Extract the (X, Y) coordinate from the center of the cell holding the provided text.  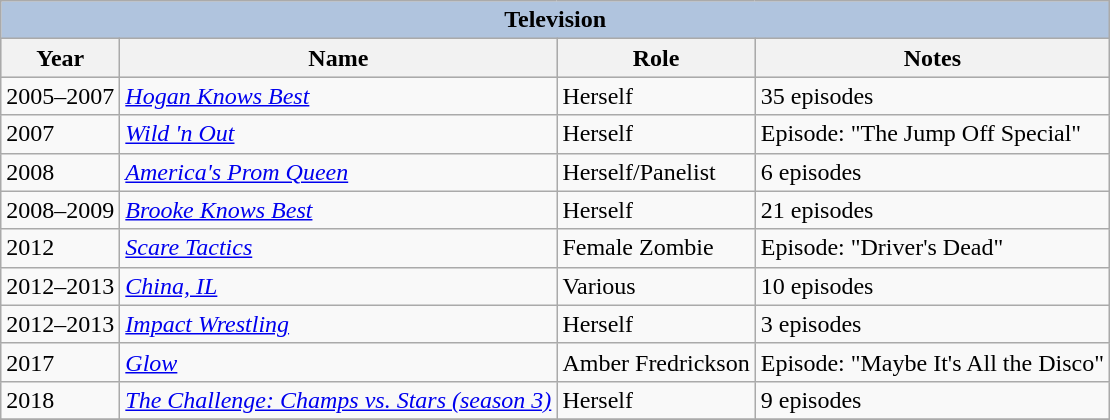
2008 (60, 172)
2012 (60, 248)
Amber Fredrickson (656, 362)
Wild 'n Out (338, 134)
Notes (932, 58)
Female Zombie (656, 248)
10 episodes (932, 286)
2018 (60, 400)
Scare Tactics (338, 248)
Glow (338, 362)
Television (556, 20)
Episode: "The Jump Off Special" (932, 134)
2005–2007 (60, 96)
2017 (60, 362)
2007 (60, 134)
China, IL (338, 286)
Episode: "Driver's Dead" (932, 248)
America's Prom Queen (338, 172)
Role (656, 58)
2008–2009 (60, 210)
9 episodes (932, 400)
Name (338, 58)
Impact Wrestling (338, 324)
Herself/Panelist (656, 172)
21 episodes (932, 210)
Hogan Knows Best (338, 96)
6 episodes (932, 172)
35 episodes (932, 96)
Various (656, 286)
Brooke Knows Best (338, 210)
Episode: "Maybe It's All the Disco" (932, 362)
3 episodes (932, 324)
The Challenge: Champs vs. Stars (season 3) (338, 400)
Year (60, 58)
